From the cell containing the given text, extract its center point as [X, Y] coordinate. 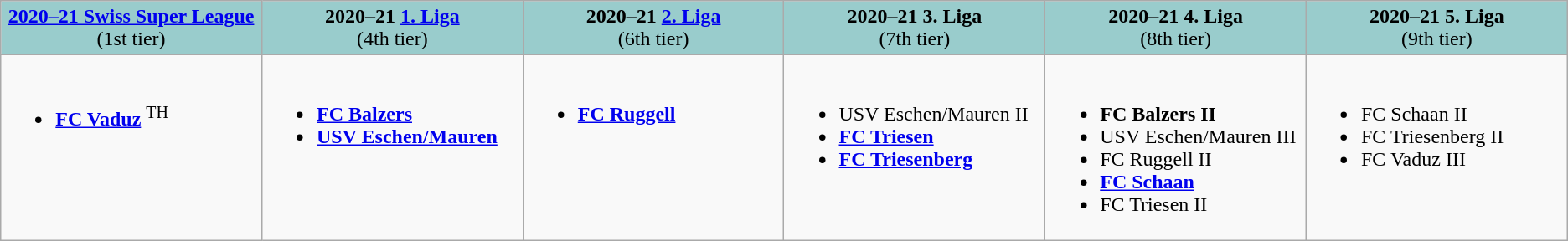
FC Vaduz TH [132, 147]
2020–21 4. Liga(8th tier) [1176, 28]
FC BalzersUSV Eschen/Mauren [392, 147]
FC Balzers IIUSV Eschen/Mauren IIIFC Ruggell IIFC SchaanFC Triesen II [1176, 147]
2020–21 2. Liga(6th tier) [653, 28]
FC Ruggell [653, 147]
2020–21 Swiss Super League(1st tier) [132, 28]
2020–21 3. Liga(7th tier) [915, 28]
USV Eschen/Mauren IIFC TriesenFC Triesenberg [915, 147]
2020–21 1. Liga(4th tier) [392, 28]
FC Schaan IIFC Triesenberg IIFC Vaduz III [1436, 147]
2020–21 5. Liga(9th tier) [1436, 28]
